Search for the cell housing the specified text and yield its (x, y) center coordinate. 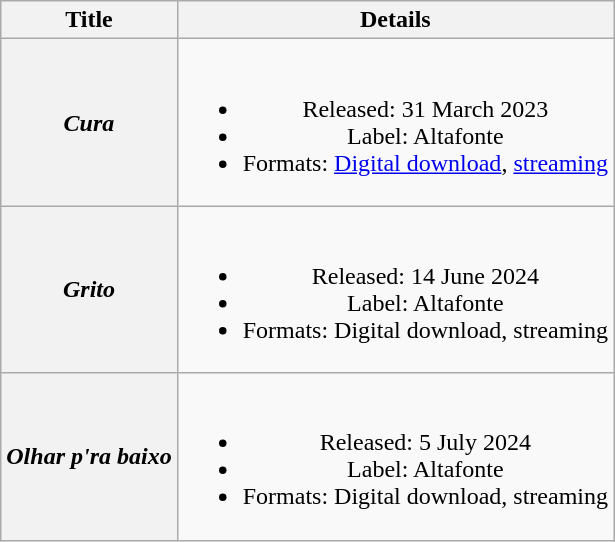
Details (395, 20)
Olhar p'ra baixo (89, 456)
Cura (89, 122)
Title (89, 20)
Released: 14 June 2024Label: AltafonteFormats: Digital download, streaming (395, 290)
Released: 31 March 2023Label: AltafonteFormats: Digital download, streaming (395, 122)
Grito (89, 290)
Released: 5 July 2024Label: AltafonteFormats: Digital download, streaming (395, 456)
